Return the [X, Y] coordinate for the center point of the cell that contains the specified text.  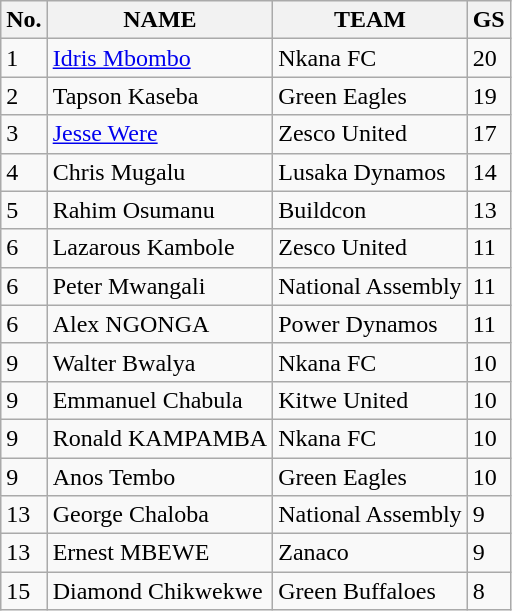
Peter Mwangali [160, 286]
5 [24, 210]
14 [488, 172]
Idris Mbombo [160, 58]
Diamond Chikwekwe [160, 591]
Rahim Osumanu [160, 210]
George Chaloba [160, 515]
19 [488, 96]
Anos Tembo [160, 477]
Kitwe United [370, 400]
Chris Mugalu [160, 172]
NAME [160, 20]
8 [488, 591]
TEAM [370, 20]
Lusaka Dynamos [370, 172]
Ronald KAMPAMBA [160, 438]
20 [488, 58]
GS [488, 20]
Lazarous Kambole [160, 248]
15 [24, 591]
4 [24, 172]
17 [488, 134]
Power Dynamos [370, 324]
Emmanuel Chabula [160, 400]
Walter Bwalya [160, 362]
No. [24, 20]
3 [24, 134]
Buildcon [370, 210]
2 [24, 96]
Green Buffaloes [370, 591]
Ernest MBEWE [160, 553]
Alex NGONGA [160, 324]
Jesse Were [160, 134]
Zanaco [370, 553]
1 [24, 58]
Tapson Kaseba [160, 96]
